Output the [x, y] coordinate of the center of the cell containing the given text.  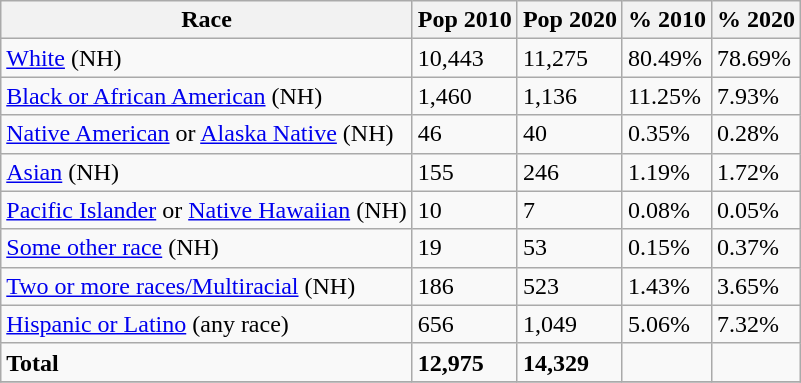
186 [464, 286]
80.49% [666, 58]
Two or more races/Multiracial (NH) [207, 286]
78.69% [756, 58]
Asian (NH) [207, 172]
246 [570, 172]
14,329 [570, 362]
1,049 [570, 324]
7.32% [756, 324]
1.43% [666, 286]
Native American or Alaska Native (NH) [207, 134]
523 [570, 286]
155 [464, 172]
3.65% [756, 286]
White (NH) [207, 58]
0.05% [756, 210]
0.35% [666, 134]
46 [464, 134]
0.08% [666, 210]
1,136 [570, 96]
Total [207, 362]
0.28% [756, 134]
Pop 2020 [570, 20]
19 [464, 248]
Some other race (NH) [207, 248]
12,975 [464, 362]
5.06% [666, 324]
Black or African American (NH) [207, 96]
0.15% [666, 248]
7 [570, 210]
Race [207, 20]
11.25% [666, 96]
1.72% [756, 172]
40 [570, 134]
656 [464, 324]
7.93% [756, 96]
53 [570, 248]
% 2020 [756, 20]
Pop 2010 [464, 20]
0.37% [756, 248]
Pacific Islander or Native Hawaiian (NH) [207, 210]
Hispanic or Latino (any race) [207, 324]
1,460 [464, 96]
1.19% [666, 172]
10 [464, 210]
11,275 [570, 58]
10,443 [464, 58]
% 2010 [666, 20]
